Determine the [x, y] coordinate at the center of the cell enclosing the given text.  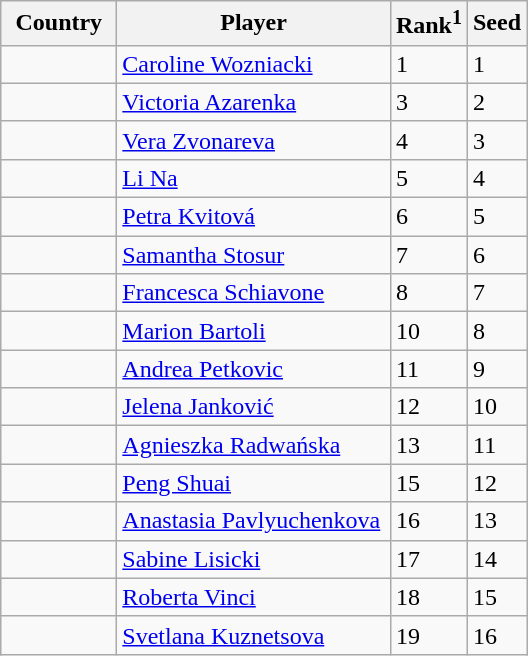
19 [428, 635]
Jelena Janković [254, 407]
Country [59, 24]
Francesca Schiavone [254, 293]
Anastasia Pavlyuchenkova [254, 521]
14 [496, 559]
17 [428, 559]
Roberta Vinci [254, 597]
Victoria Azarenka [254, 102]
Andrea Petkovic [254, 369]
Marion Bartoli [254, 331]
Peng Shuai [254, 483]
2 [496, 102]
Samantha Stosur [254, 255]
Vera Zvonareva [254, 140]
9 [496, 369]
Player [254, 24]
Agnieszka Radwańska [254, 445]
Svetlana Kuznetsova [254, 635]
Sabine Lisicki [254, 559]
18 [428, 597]
Seed [496, 24]
Li Na [254, 178]
Rank1 [428, 24]
Petra Kvitová [254, 217]
Caroline Wozniacki [254, 64]
